Extract the [X, Y] coordinate from the center of the cell holding the provided text.  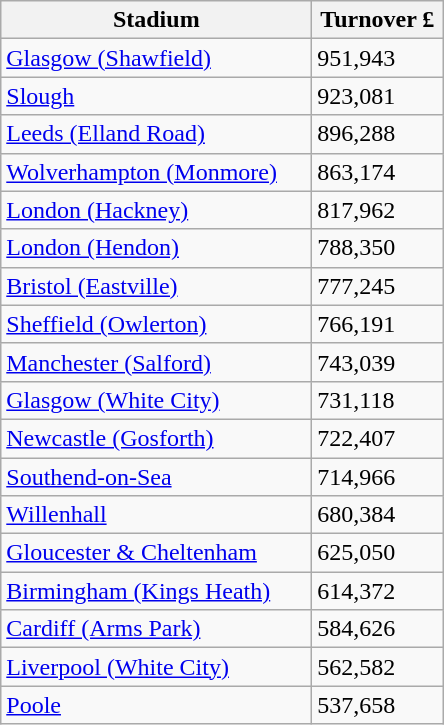
714,966 [378, 477]
Slough [156, 96]
863,174 [378, 172]
Glasgow (Shawfield) [156, 58]
951,943 [378, 58]
London (Hackney) [156, 210]
Liverpool (White City) [156, 667]
537,658 [378, 705]
Bristol (Eastville) [156, 286]
Newcastle (Gosforth) [156, 438]
788,350 [378, 248]
Cardiff (Arms Park) [156, 629]
731,118 [378, 400]
Turnover £ [378, 20]
London (Hendon) [156, 248]
Southend-on-Sea [156, 477]
Poole [156, 705]
Leeds (Elland Road) [156, 134]
923,081 [378, 96]
Manchester (Salford) [156, 362]
584,626 [378, 629]
680,384 [378, 515]
562,582 [378, 667]
Stadium [156, 20]
Sheffield (Owlerton) [156, 324]
743,039 [378, 362]
722,407 [378, 438]
766,191 [378, 324]
817,962 [378, 210]
896,288 [378, 134]
Glasgow (White City) [156, 400]
Wolverhampton (Monmore) [156, 172]
Birmingham (Kings Heath) [156, 591]
777,245 [378, 286]
625,050 [378, 553]
Willenhall [156, 515]
Gloucester & Cheltenham [156, 553]
614,372 [378, 591]
